Capture the cell that displays the provided text and extract its (x, y) central coordinate. 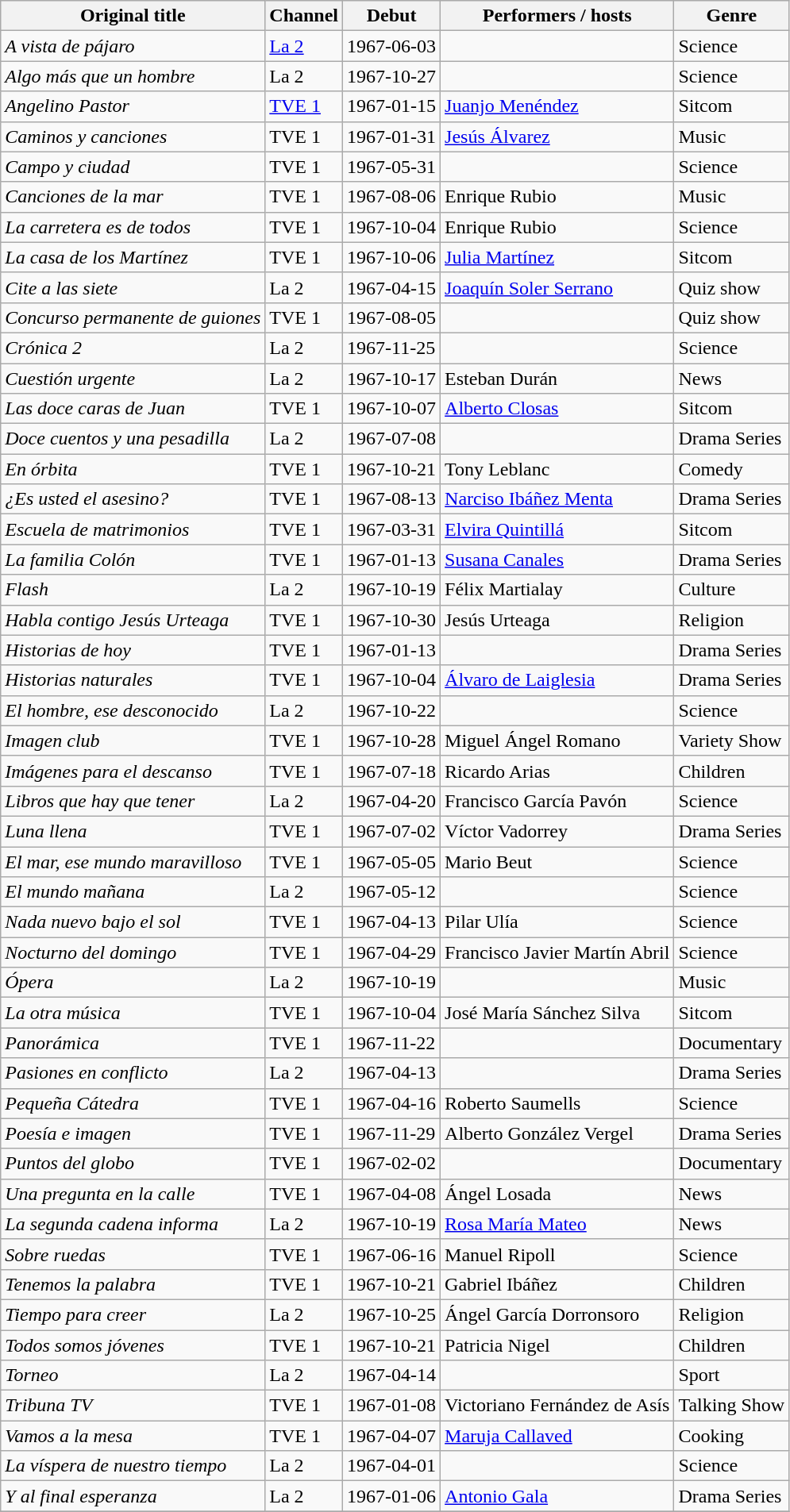
1967-10-27 (392, 76)
Mario Beut (557, 861)
Rosa María Mateo (557, 1224)
Francisco García Pavón (557, 801)
Talking Show (732, 1406)
Ángel Losada (557, 1194)
1967-05-12 (392, 892)
¿Es usted el asesino? (133, 499)
Susana Canales (557, 560)
Debut (392, 16)
Narciso Ibáñez Menta (557, 499)
Joaquín Soler Serrano (557, 287)
Doce cuentos y una pesadilla (133, 439)
Víctor Vadorrey (557, 831)
Las doce caras de Juan (133, 409)
Flash (133, 590)
Escuela de matrimonios (133, 529)
Angelino Pastor (133, 106)
Caminos y canciones (133, 137)
José María Sánchez Silva (557, 1013)
El mundo mañana (133, 892)
Performers / hosts (557, 16)
1967-06-03 (392, 46)
Torneo (133, 1375)
Tenemos la palabra (133, 1284)
Campo y ciudad (133, 167)
Historias de hoy (133, 650)
Pilar Ulía (557, 922)
Original title (133, 16)
1967-08-13 (392, 499)
En órbita (133, 469)
Pequeña Cátedra (133, 1103)
Panorámica (133, 1043)
Manuel Ripoll (557, 1254)
1967-05-31 (392, 167)
Genre (732, 16)
Juanjo Menéndez (557, 106)
Alberto Closas (557, 409)
1967-07-08 (392, 439)
1967-10-06 (392, 257)
1967-10-07 (392, 409)
Antonio Gala (557, 1496)
1967-04-14 (392, 1375)
Nada nuevo bajo el sol (133, 922)
1967-10-22 (392, 710)
Imágenes para el descanso (133, 771)
Puntos del globo (133, 1164)
Jesús Urteaga (557, 620)
1967-10-17 (392, 379)
Culture (732, 590)
Nocturno del domingo (133, 952)
Félix Martialay (557, 590)
1967-04-01 (392, 1466)
Ángel García Dorronsoro (557, 1314)
1967-01-06 (392, 1496)
Algo más que un hombre (133, 76)
Poesía e imagen (133, 1133)
Esteban Durán (557, 379)
1967-11-25 (392, 348)
Ricardo Arias (557, 771)
Jesús Álvarez (557, 137)
1967-10-28 (392, 741)
1967-08-05 (392, 317)
Miguel Ángel Romano (557, 741)
1967-03-31 (392, 529)
El mar, ese mundo maravilloso (133, 861)
1967-07-18 (392, 771)
Roberto Saumells (557, 1103)
Vamos a la mesa (133, 1436)
La otra música (133, 1013)
Habla contigo Jesús Urteaga (133, 620)
1967-11-22 (392, 1043)
Luna llena (133, 831)
Victoriano Fernández de Asís (557, 1406)
Todos somos jóvenes (133, 1345)
1967-04-08 (392, 1194)
La casa de los Martínez (133, 257)
Álvaro de Laiglesia (557, 680)
Variety Show (732, 741)
1967-04-15 (392, 287)
Libros que hay que tener (133, 801)
1967-06-16 (392, 1254)
La familia Colón (133, 560)
1967-01-08 (392, 1406)
Cite a las siete (133, 287)
1967-01-31 (392, 137)
1967-07-02 (392, 831)
Julia Martínez (557, 257)
Sport (732, 1375)
Comedy (732, 469)
1967-04-16 (392, 1103)
Francisco Javier Martín Abril (557, 952)
Alberto González Vergel (557, 1133)
1967-10-25 (392, 1314)
Tiempo para creer (133, 1314)
Tony Leblanc (557, 469)
Imagen club (133, 741)
Una pregunta en la calle (133, 1194)
1967-08-06 (392, 197)
Sobre ruedas (133, 1254)
1967-04-29 (392, 952)
Gabriel Ibáñez (557, 1284)
1967-05-05 (392, 861)
El hombre, ese desconocido (133, 710)
1967-11-29 (392, 1133)
1967-02-02 (392, 1164)
Pasiones en conflicto (133, 1073)
La segunda cadena informa (133, 1224)
1967-01-15 (392, 106)
La víspera de nuestro tiempo (133, 1466)
Channel (304, 16)
Y al final esperanza (133, 1496)
Historias naturales (133, 680)
Patricia Nigel (557, 1345)
Cooking (732, 1436)
1967-10-30 (392, 620)
Canciones de la mar (133, 197)
Maruja Callaved (557, 1436)
Tribuna TV (133, 1406)
Concurso permanente de guiones (133, 317)
Ópera (133, 983)
Crónica 2 (133, 348)
Elvira Quintillá (557, 529)
La carretera es de todos (133, 227)
A vista de pájaro (133, 46)
1967-04-07 (392, 1436)
1967-04-20 (392, 801)
Cuestión urgente (133, 379)
